For the text-containing cell, return its midpoint in (X, Y) coordinate format. 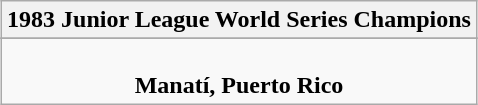
Manatí, Puerto Rico (240, 72)
1983 Junior League World Series Champions (240, 20)
